Provide the [x, y] coordinate of the cell's center where the given text is located.  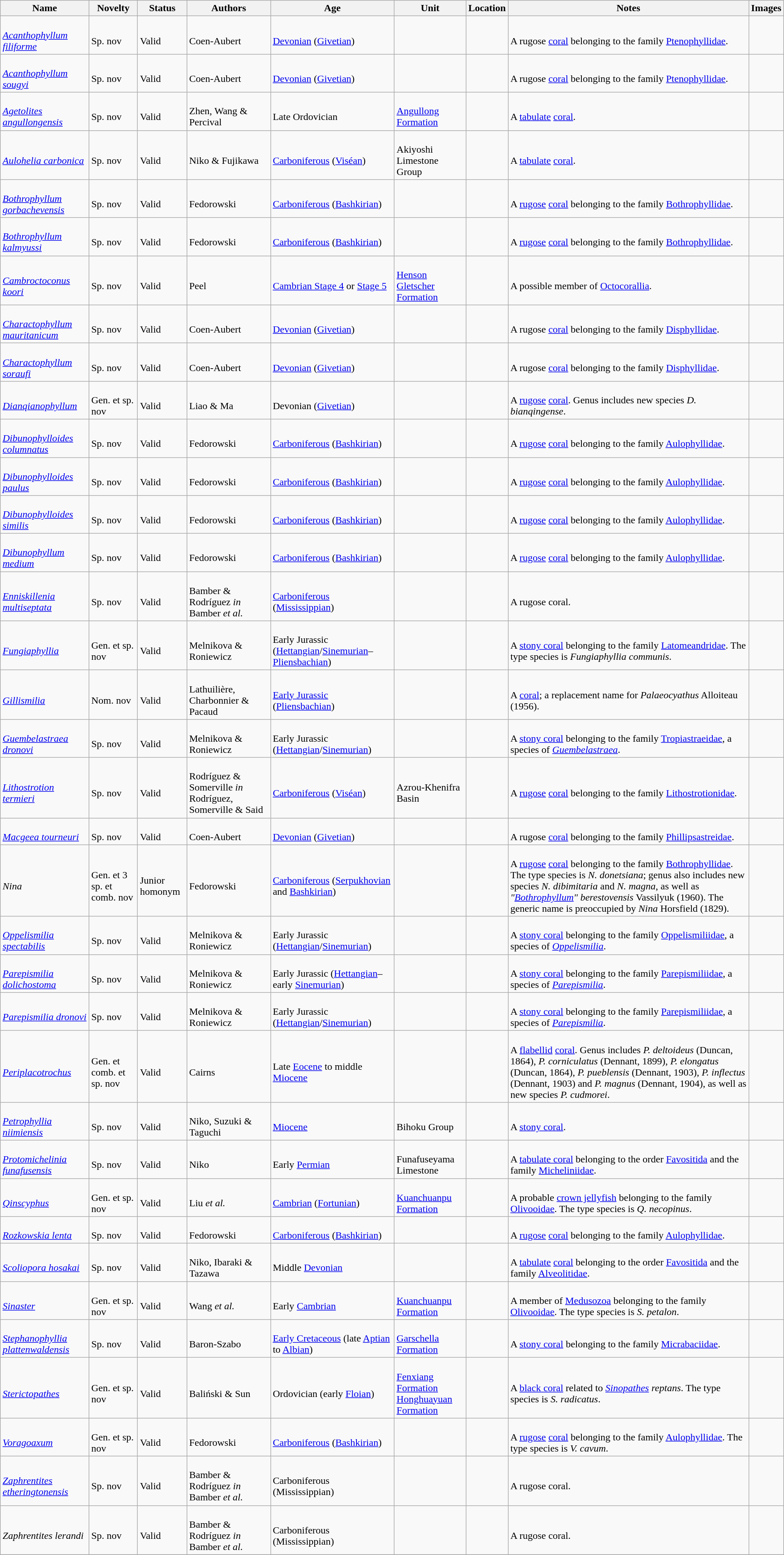
A stony coral belonging to the family Oppelismiliidae, a species of Oppelismilia. [629, 935]
Scoliopora hosakai [45, 1263]
A rugose coral belonging to the family Phillipsastreidae. [629, 831]
A probable crown jellyfish belonging to the family Olivooidae. The type species is Q. necopinus. [629, 1197]
Late Ordovician [332, 111]
Parepismilia dronovi [45, 1011]
Cambrian (Fortunian) [332, 1197]
Baliński & Sun [229, 1388]
Macgeea tourneuri [45, 831]
Cambroctoconus koori [45, 280]
Early Permian [332, 1159]
Late Eocene to middle Miocene [332, 1066]
Notes [629, 8]
A stony coral. [629, 1121]
Miocene [332, 1121]
Carboniferous (Serpukhovian and Bashkirian) [332, 880]
Voragoaxum [45, 1437]
Acanthophyllum sougyi [45, 73]
Dianqianophyllum [45, 400]
Gillismilia [45, 695]
Junior homonym [162, 880]
Garschella Formation [430, 1339]
Lathuilière, Charbonnier & Pacaud [229, 695]
Charactophyllum soraufi [45, 362]
Dibunophylloides similis [45, 515]
Lithostrotion termieri [45, 788]
Authors [229, 8]
Wang et al. [229, 1301]
Protomichelinia funafusensis [45, 1159]
Periplacotrochus [45, 1066]
Location [487, 8]
Aulohelia carbonica [45, 155]
Zhen, Wang & Percival [229, 111]
Charactophyllum mauritanicum [45, 324]
Fungiaphyllia [45, 645]
Bothrophyllum kalmyussi [45, 237]
Guembelastraea dronovi [45, 738]
Oppelismilia spectabilis [45, 935]
Dibunophyllum medium [45, 553]
Niko, Ibaraki & Tazawa [229, 1263]
A rugose coral. Genus includes new species D. bianqingense. [629, 400]
Early Jurassic (Hettangian/Sinemurian–Pliensbachian) [332, 645]
Acanthophyllum filiforme [45, 35]
Niko [229, 1159]
A possible member of Octocorallia. [629, 280]
Bothrophyllum gorbachevensis [45, 199]
Sterictopathes [45, 1388]
Akiyoshi Limestone Group [430, 155]
Gen. et comb. et sp. nov [113, 1066]
Early Jurassic (Hettangian–early Sinemurian) [332, 973]
Azrou-Khenifra Basin [430, 788]
Rozkowskia lenta [45, 1230]
Zaphrentites lerandi [45, 1530]
Liao & Ma [229, 400]
Rodríguez & Somerville in Rodríguez, Somerville & Said [229, 788]
A black coral related to Sinopathes reptans. The type species is S. radicatus. [629, 1388]
Parepismilia dolichostoma [45, 973]
Images [766, 8]
Ordovician (early Floian) [332, 1388]
Niko, Suzuki & Taguchi [229, 1121]
Dibunophylloides columnatus [45, 438]
Sinaster [45, 1301]
Early Cretaceous (late Aptian to Albian) [332, 1339]
Bihoku Group [430, 1121]
Qinscyphus [45, 1197]
Name [45, 8]
Zaphrentites etheringtonensis [45, 1481]
Cairns [229, 1066]
Gen. et 3 sp. et comb. nov [113, 880]
A rugose coral belonging to the family Lithostrotionidae. [629, 788]
Liu et al. [229, 1197]
Dibunophylloides paulus [45, 477]
Early Jurassic (Pliensbachian) [332, 695]
A rugose coral belonging to the family Aulophyllidae. The type species is V. cavum. [629, 1437]
Fenxiang Formation Honghuayuan Formation [430, 1388]
Niko & Fujikawa [229, 155]
A stony coral belonging to the family Latomeandridae. The type species is Fungiaphyllia communis. [629, 645]
A stony coral belonging to the family Micrabaciidae. [629, 1339]
Petrophyllia niimiensis [45, 1121]
A tabulate coral belonging to the order Favositida and the family Alveolitidae. [629, 1263]
Early Cambrian [332, 1301]
Peel [229, 280]
A member of Medusozoa belonging to the family Olivooidae. The type species is S. petalon. [629, 1301]
A stony coral belonging to the family Tropiastraeidae, a species of Guembelastraea. [629, 738]
Status [162, 8]
Agetolites angullongensis [45, 111]
Angullong Formation [430, 111]
Enniskillenia multiseptata [45, 597]
Henson Gletscher Formation [430, 280]
Age [332, 8]
A coral; a replacement name for Palaeocyathus Alloiteau (1956). [629, 695]
Middle Devonian [332, 1263]
Unit [430, 8]
Stephanophyllia plattenwaldensis [45, 1339]
Nom. nov [113, 695]
Funafuseyama Limestone [430, 1159]
Cambrian Stage 4 or Stage 5 [332, 280]
Nina [45, 880]
A tabulate coral belonging to the order Favositida and the family Micheliniidae. [629, 1159]
Novelty [113, 8]
Baron-Szabo [229, 1339]
